Determine the (X, Y) coordinate at the center of the cell enclosing the given text.  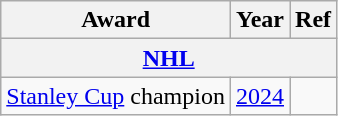
Award (116, 20)
NHL (169, 58)
Stanley Cup champion (116, 96)
2024 (260, 96)
Ref (314, 20)
Year (260, 20)
